Pinpoint the cell where the given text exists, returning its [X, Y] midpoint coordinate. 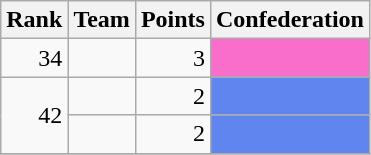
Confederation [290, 20]
34 [34, 58]
Points [172, 20]
Rank [34, 20]
Team [102, 20]
42 [34, 115]
3 [172, 58]
